Return (X, Y) of the center of cell containing provided text 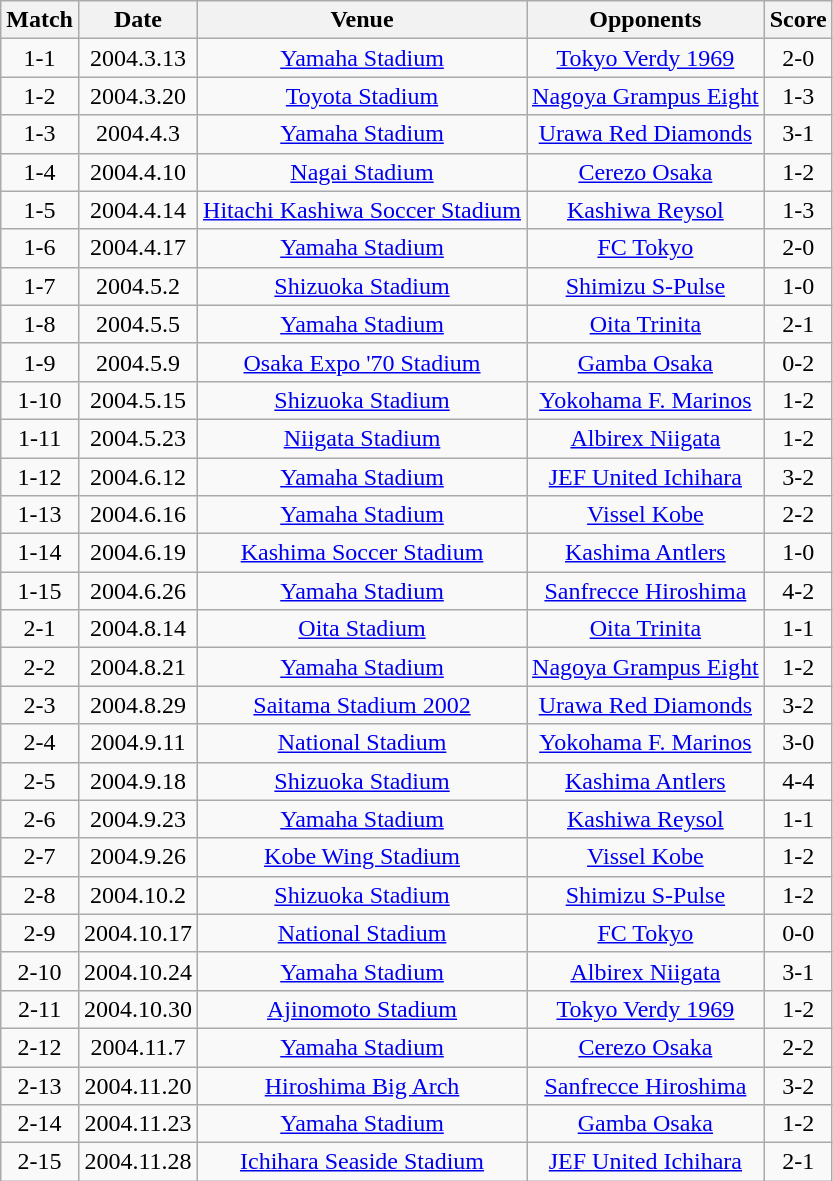
2004.8.29 (138, 705)
2004.5.9 (138, 362)
2004.4.3 (138, 134)
2-11 (40, 1009)
1-8 (40, 324)
2004.3.20 (138, 96)
2004.10.2 (138, 895)
Hiroshima Big Arch (362, 1085)
2004.8.14 (138, 629)
2004.4.17 (138, 248)
1-11 (40, 438)
2-5 (40, 781)
2004.8.21 (138, 667)
2004.11.20 (138, 1085)
Opponents (646, 20)
2-8 (40, 895)
2004.11.28 (138, 1162)
1-6 (40, 248)
0-2 (798, 362)
2004.10.30 (138, 1009)
2004.4.10 (138, 172)
1-4 (40, 172)
2004.10.17 (138, 933)
Niigata Stadium (362, 438)
Nagai Stadium (362, 172)
2004.6.16 (138, 515)
2004.6.19 (138, 553)
4-4 (798, 781)
2004.6.26 (138, 591)
2-10 (40, 971)
2004.11.23 (138, 1124)
2-6 (40, 819)
1-10 (40, 400)
Kashima Soccer Stadium (362, 553)
2004.5.15 (138, 400)
Kobe Wing Stadium (362, 857)
2-13 (40, 1085)
2-4 (40, 743)
Oita Stadium (362, 629)
2004.5.5 (138, 324)
2-12 (40, 1047)
Ajinomoto Stadium (362, 1009)
1-12 (40, 477)
1-15 (40, 591)
4-2 (798, 591)
Date (138, 20)
Ichihara Seaside Stadium (362, 1162)
2-14 (40, 1124)
Osaka Expo '70 Stadium (362, 362)
1-7 (40, 286)
2004.9.11 (138, 743)
2004.9.26 (138, 857)
2004.9.18 (138, 781)
1-9 (40, 362)
1-14 (40, 553)
3-0 (798, 743)
Toyota Stadium (362, 96)
Match (40, 20)
2-9 (40, 933)
Venue (362, 20)
Saitama Stadium 2002 (362, 705)
2-3 (40, 705)
Hitachi Kashiwa Soccer Stadium (362, 210)
2004.5.2 (138, 286)
1-13 (40, 515)
2004.9.23 (138, 819)
2-15 (40, 1162)
2004.3.13 (138, 58)
2004.10.24 (138, 971)
Score (798, 20)
2-7 (40, 857)
2004.11.7 (138, 1047)
0-0 (798, 933)
2004.6.12 (138, 477)
2004.4.14 (138, 210)
1-5 (40, 210)
2004.5.23 (138, 438)
